Output the (x, y) coordinate of the center of the cell containing the given text.  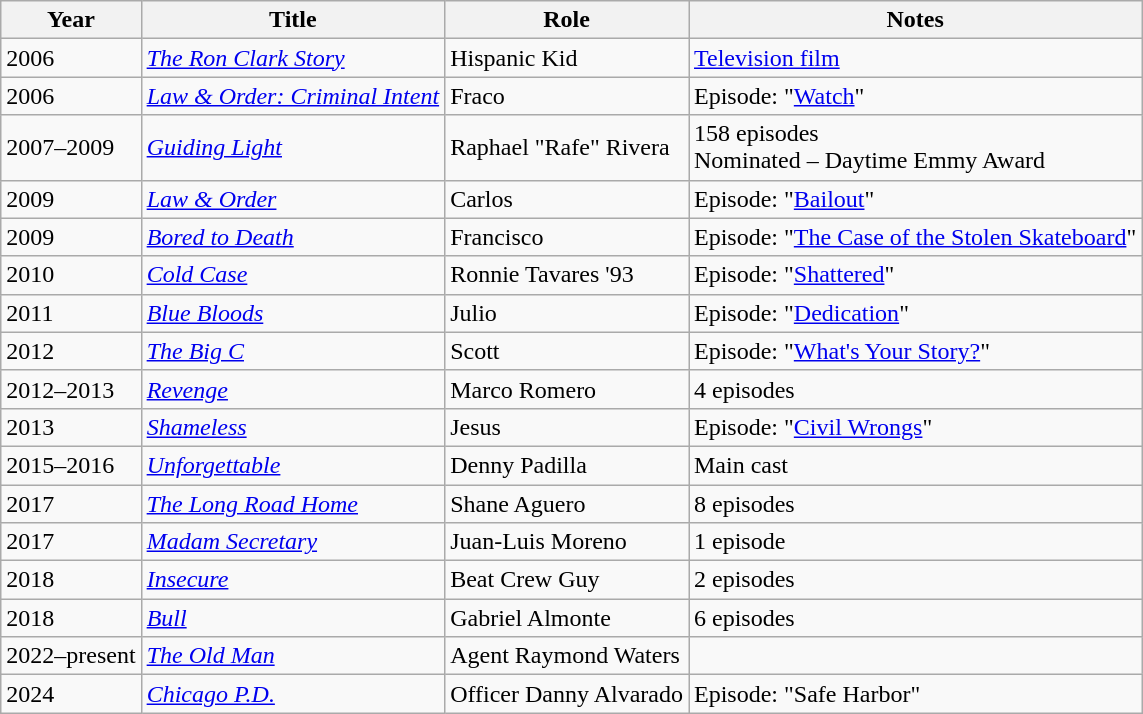
2024 (71, 694)
Gabriel Almonte (567, 618)
Ronnie Tavares '93 (567, 275)
Madam Secretary (293, 542)
2012–2013 (71, 389)
2012 (71, 351)
Shane Aguero (567, 503)
4 episodes (914, 389)
Year (71, 20)
Blue Bloods (293, 313)
Law & Order (293, 199)
Title (293, 20)
8 episodes (914, 503)
Carlos (567, 199)
Cold Case (293, 275)
Scott (567, 351)
Episode: "Shattered" (914, 275)
Law & Order: Criminal Intent (293, 96)
Juan-Luis Moreno (567, 542)
Episode: "Watch" (914, 96)
Episode: "Safe Harbor" (914, 694)
2007–2009 (71, 148)
Beat Crew Guy (567, 580)
2010 (71, 275)
2011 (71, 313)
The Ron Clark Story (293, 58)
2013 (71, 427)
The Old Man (293, 656)
Unforgettable (293, 465)
Episode: "Civil Wrongs" (914, 427)
1 episode (914, 542)
6 episodes (914, 618)
Episode: "The Case of the Stolen Skateboard" (914, 237)
Julio (567, 313)
Episode: "Dedication" (914, 313)
Role (567, 20)
Episode: "Bailout" (914, 199)
The Long Road Home (293, 503)
2022–present (71, 656)
Television film (914, 58)
Main cast (914, 465)
Shameless (293, 427)
Marco Romero (567, 389)
Officer Danny Alvarado (567, 694)
Agent Raymond Waters (567, 656)
Chicago P.D. (293, 694)
2 episodes (914, 580)
Guiding Light (293, 148)
Francisco (567, 237)
Jesus (567, 427)
Fraco (567, 96)
Bull (293, 618)
158 episodesNominated – Daytime Emmy Award (914, 148)
Bored to Death (293, 237)
Raphael "Rafe" Rivera (567, 148)
2015–2016 (71, 465)
Notes (914, 20)
The Big C (293, 351)
Denny Padilla (567, 465)
Revenge (293, 389)
Insecure (293, 580)
Episode: "What's Your Story?" (914, 351)
Hispanic Kid (567, 58)
